Return the [x, y] coordinate for the center point of the cell that contains the specified text.  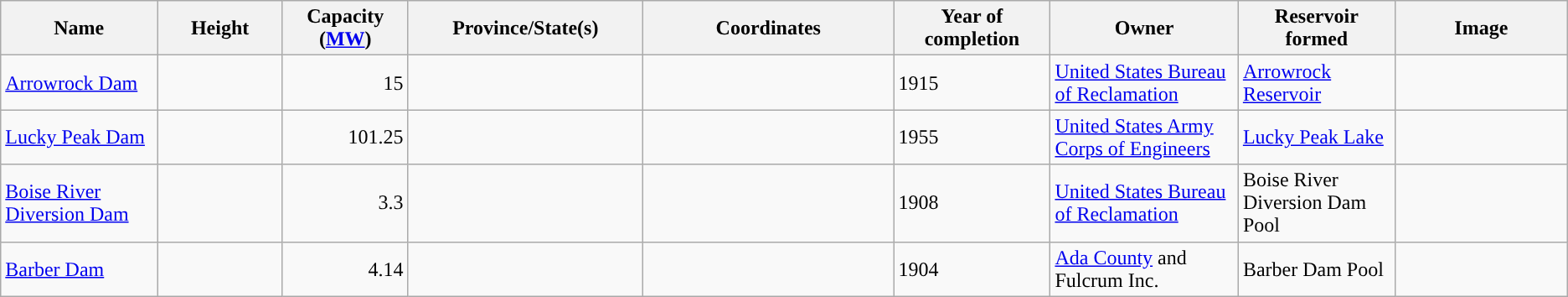
101.25 [345, 138]
Image [1481, 29]
Coordinates [769, 29]
Boise River Diversion Dam Pool [1317, 203]
Arrowrock Dam [79, 82]
Year of completion [972, 29]
4.14 [345, 268]
Reservoir formed [1317, 29]
Boise River Diversion Dam [79, 203]
Barber Dam Pool [1317, 268]
3.3 [345, 203]
Lucky Peak Dam [79, 138]
1955 [972, 138]
15 [345, 82]
1904 [972, 268]
Owner [1144, 29]
United States Army Corps of Engineers [1144, 138]
Arrowrock Reservoir [1317, 82]
Province/State(s) [526, 29]
Barber Dam [79, 268]
1915 [972, 82]
Height [220, 29]
1908 [972, 203]
Lucky Peak Lake [1317, 138]
Ada County and Fulcrum Inc. [1144, 268]
Name [79, 29]
Capacity (MW) [345, 29]
